Locate the cell with the specified text and output its (x, y) center coordinate. 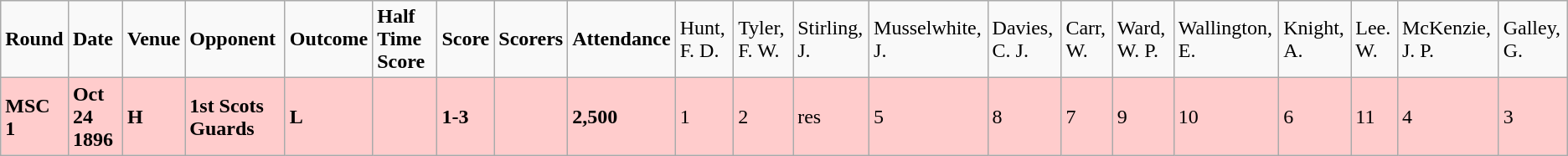
1 (704, 117)
Outcome (328, 39)
10 (1226, 117)
4 (1447, 117)
Tyler, F. W. (764, 39)
3 (1533, 117)
Knight, A. (1315, 39)
1st Scots Guards (235, 117)
Hunt, F. D. (704, 39)
7 (1087, 117)
Opponent (235, 39)
1-3 (466, 117)
11 (1375, 117)
Lee. W. (1375, 39)
Venue (154, 39)
res (831, 117)
5 (929, 117)
Ward, W. P. (1142, 39)
Galley, G. (1533, 39)
Score (466, 39)
Musselwhite, J. (929, 39)
McKenzie, J. P. (1447, 39)
Attendance (622, 39)
Date (95, 39)
Carr, W. (1087, 39)
Oct 24 1896 (95, 117)
Davies, C. J. (1024, 39)
Scorers (531, 39)
Stirling, J. (831, 39)
Round (35, 39)
MSC 1 (35, 117)
2 (764, 117)
9 (1142, 117)
6 (1315, 117)
L (328, 117)
2,500 (622, 117)
Half Time Score (405, 39)
H (154, 117)
Wallington, E. (1226, 39)
8 (1024, 117)
